Extract the (x, y) coordinate from the center of the cell holding the provided text.  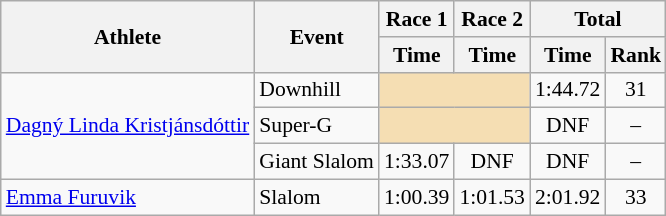
Rank (636, 55)
Total (598, 19)
Downhill (316, 90)
Race 2 (492, 19)
Athlete (128, 36)
Race 1 (416, 19)
Event (316, 36)
1:00.39 (416, 197)
31 (636, 90)
Emma Furuvik (128, 197)
Giant Slalom (316, 162)
1:01.53 (492, 197)
Super-G (316, 126)
Dagný Linda Kristjánsdóttir (128, 126)
33 (636, 197)
Slalom (316, 197)
1:44.72 (568, 90)
1:33.07 (416, 162)
2:01.92 (568, 197)
